For the text-containing cell, return its midpoint in [X, Y] coordinate format. 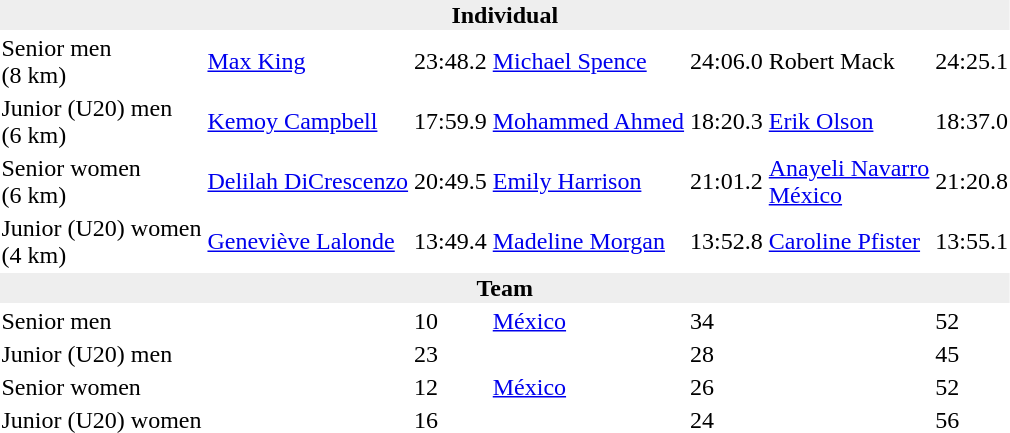
Senior men [102, 321]
Madeline Morgan [588, 242]
Emily Harrison [588, 182]
Delilah DiCrescenzo [308, 182]
Junior (U20) women(4 km) [102, 242]
20:49.5 [451, 182]
Caroline Pfister [849, 242]
Max King [308, 62]
45 [972, 354]
18:37.0 [972, 122]
17:59.9 [451, 122]
Senior men(8 km) [102, 62]
Mohammed Ahmed [588, 122]
34 [727, 321]
23:48.2 [451, 62]
Junior (U20) men(6 km) [102, 122]
Junior (U20) men [102, 354]
13:55.1 [972, 242]
21:20.8 [972, 182]
18:20.3 [727, 122]
Robert Mack [849, 62]
24:25.1 [972, 62]
23 [451, 354]
Geneviève Lalonde [308, 242]
13:49.4 [451, 242]
13:52.8 [727, 242]
Erik Olson [849, 122]
26 [727, 387]
21:01.2 [727, 182]
Team [505, 288]
Anayeli Navarro México [849, 182]
28 [727, 354]
12 [451, 387]
Senior women [102, 387]
24:06.0 [727, 62]
10 [451, 321]
Individual [505, 15]
Michael Spence [588, 62]
Senior women(6 km) [102, 182]
Kemoy Campbell [308, 122]
